Search for the cell housing the specified text and yield its (x, y) center coordinate. 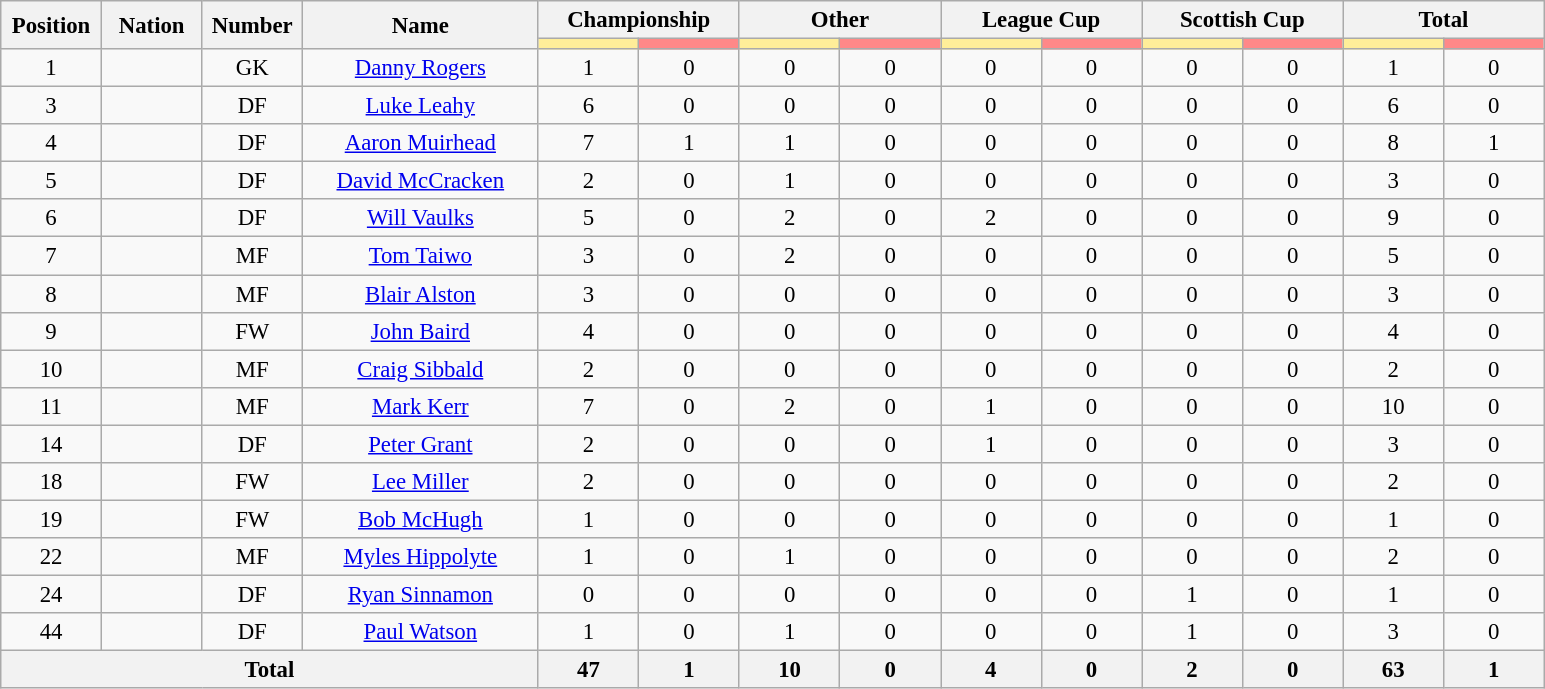
Blair Alston (421, 294)
Luke Leahy (421, 106)
Will Vaulks (421, 219)
Championship (638, 20)
19 (52, 519)
Lee Miller (421, 482)
22 (52, 557)
John Baird (421, 331)
14 (52, 444)
David McCracken (421, 181)
47 (588, 670)
Ryan Sinnamon (421, 594)
League Cup (1040, 20)
Name (421, 25)
Tom Taiwo (421, 256)
Craig Sibbald (421, 369)
63 (1394, 670)
24 (52, 594)
GK (252, 68)
Aaron Muirhead (421, 143)
Other (840, 20)
18 (52, 482)
Myles Hippolyte (421, 557)
Scottish Cup (1242, 20)
44 (52, 632)
Nation (152, 25)
Bob McHugh (421, 519)
Mark Kerr (421, 406)
Paul Watson (421, 632)
11 (52, 406)
Position (52, 25)
Peter Grant (421, 444)
Number (252, 25)
Danny Rogers (421, 68)
